From the cell containing the given text, extract its center point as [X, Y] coordinate. 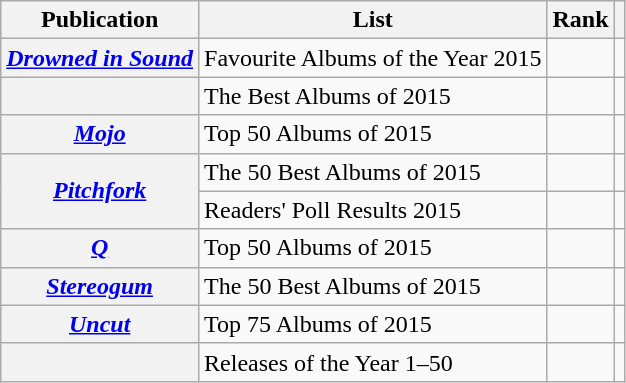
List [373, 20]
Stereogum [100, 286]
Mojo [100, 134]
Favourite Albums of the Year 2015 [373, 58]
Drowned in Sound [100, 58]
The Best Albums of 2015 [373, 96]
Pitchfork [100, 191]
Top 75 Albums of 2015 [373, 324]
Publication [100, 20]
Readers' Poll Results 2015 [373, 210]
Releases of the Year 1–50 [373, 362]
Rank [580, 20]
Q [100, 248]
Uncut [100, 324]
